For the text-containing cell, return its midpoint in (X, Y) coordinate format. 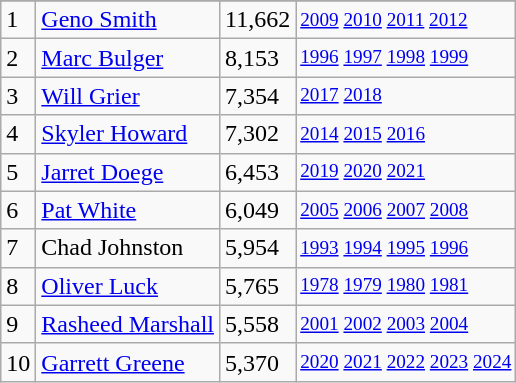
5,765 (257, 286)
7,302 (257, 134)
8,153 (257, 58)
8 (18, 286)
Chad Johnston (128, 248)
5,370 (257, 362)
Skyler Howard (128, 134)
3 (18, 96)
Marc Bulger (128, 58)
7,354 (257, 96)
Pat White (128, 210)
Garrett Greene (128, 362)
Jarret Doege (128, 172)
2 (18, 58)
2019 2020 2021 (406, 172)
Geno Smith (128, 20)
2005 2006 2007 2008 (406, 210)
2017 2018 (406, 96)
10 (18, 362)
9 (18, 324)
1978 1979 1980 1981 (406, 286)
11,662 (257, 20)
Oliver Luck (128, 286)
5,954 (257, 248)
5,558 (257, 324)
6,049 (257, 210)
Will Grier (128, 96)
1 (18, 20)
6 (18, 210)
6,453 (257, 172)
4 (18, 134)
1996 1997 1998 1999 (406, 58)
2014 2015 2016 (406, 134)
2009 2010 2011 2012 (406, 20)
1993 1994 1995 1996 (406, 248)
7 (18, 248)
2001 2002 2003 2004 (406, 324)
5 (18, 172)
Rasheed Marshall (128, 324)
2020 2021 2022 2023 2024 (406, 362)
